From the cell containing the given text, extract its center point as (X, Y) coordinate. 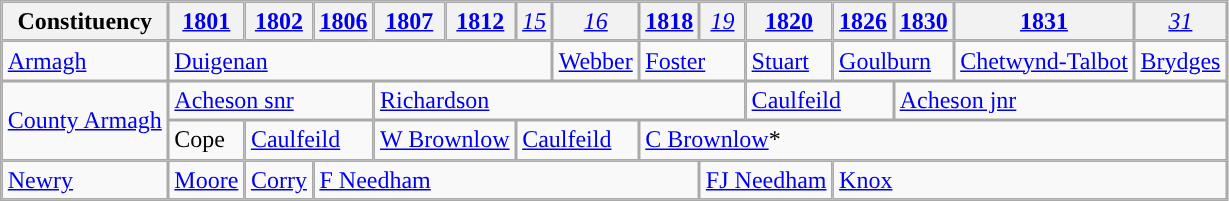
Constituency (86, 22)
Knox (1030, 180)
FJ Needham (766, 180)
F Needham (506, 180)
1801 (206, 22)
1807 (410, 22)
Cope (206, 140)
19 (723, 22)
Webber (596, 61)
1820 (788, 22)
County Armagh (86, 120)
1831 (1044, 22)
Richardson (560, 101)
C Brownlow* (933, 140)
16 (596, 22)
Corry (280, 180)
Moore (206, 180)
Foster (692, 61)
1802 (280, 22)
Goulburn (894, 61)
1812 (480, 22)
Newry (86, 180)
Chetwynd-Talbot (1044, 61)
Armagh (86, 61)
W Brownlow (445, 140)
1818 (670, 22)
1826 (864, 22)
Acheson snr (271, 101)
1830 (924, 22)
1806 (344, 22)
Acheson jnr (1060, 101)
Stuart (788, 61)
Duigenan (360, 61)
15 (534, 22)
Brydges (1180, 61)
31 (1180, 22)
